Extract the [x, y] coordinate from the center of the cell holding the provided text.  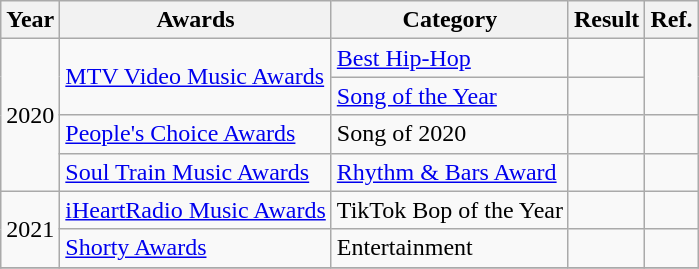
Song of 2020 [450, 134]
Ref. [672, 20]
iHeartRadio Music Awards [196, 210]
MTV Video Music Awards [196, 77]
Rhythm & Bars Award [450, 172]
Result [606, 20]
2021 [30, 229]
TikTok Bop of the Year [450, 210]
2020 [30, 115]
Best Hip-Hop [450, 58]
Soul Train Music Awards [196, 172]
Song of the Year [450, 96]
Shorty Awards [196, 248]
Category [450, 20]
Entertainment [450, 248]
Year [30, 20]
Awards [196, 20]
People's Choice Awards [196, 134]
